Identify which cell holds the provided text, then report its (X, Y) central coordinate. 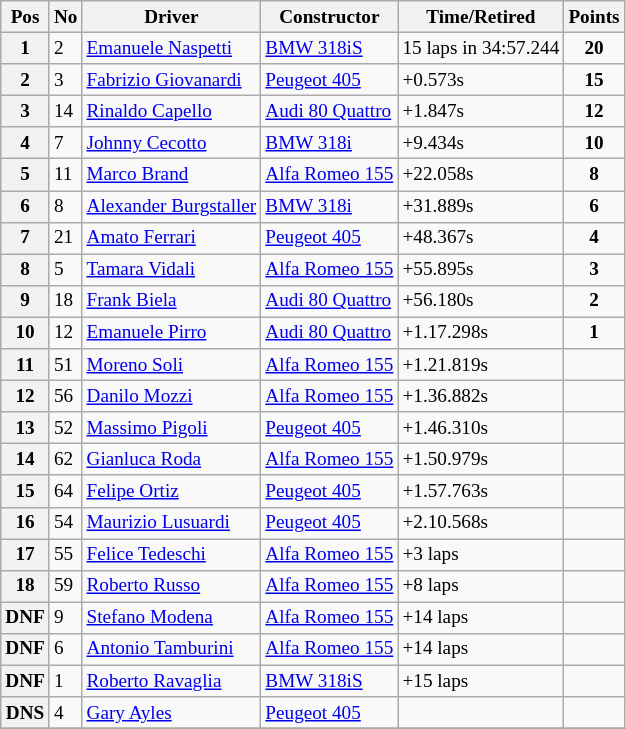
Marco Brand (172, 175)
DNS (26, 713)
Amato Ferrari (172, 238)
+1.21.819s (481, 365)
Felipe Ortiz (172, 491)
+48.367s (481, 238)
Felice Tedeschi (172, 554)
Emanuele Pirro (172, 333)
Pos (26, 17)
Tamara Vidali (172, 270)
Gary Ayles (172, 713)
+1.17.298s (481, 333)
64 (66, 491)
Constructor (330, 17)
No (66, 17)
Fabrizio Giovanardi (172, 80)
51 (66, 365)
55 (66, 554)
+31.889s (481, 206)
+2.10.568s (481, 523)
59 (66, 586)
+1.46.310s (481, 428)
13 (26, 428)
Roberto Russo (172, 586)
+1.50.979s (481, 460)
Time/Retired (481, 17)
52 (66, 428)
16 (26, 523)
+0.573s (481, 80)
Massimo Pigoli (172, 428)
Rinaldo Capello (172, 111)
Roberto Ravaglia (172, 681)
+8 laps (481, 586)
+1.36.882s (481, 396)
+56.180s (481, 301)
+9.434s (481, 143)
Johnny Cecotto (172, 143)
Emanuele Naspetti (172, 48)
17 (26, 554)
Driver (172, 17)
+22.058s (481, 175)
Danilo Mozzi (172, 396)
56 (66, 396)
Frank Biela (172, 301)
62 (66, 460)
+3 laps (481, 554)
Moreno Soli (172, 365)
Points (594, 17)
Stefano Modena (172, 618)
+55.895s (481, 270)
21 (66, 238)
Alexander Burgstaller (172, 206)
+1.57.763s (481, 491)
54 (66, 523)
20 (594, 48)
+15 laps (481, 681)
Antonio Tamburini (172, 649)
Gianluca Roda (172, 460)
+1.847s (481, 111)
Maurizio Lusuardi (172, 523)
15 laps in 34:57.244 (481, 48)
